Pinpoint the cell where the given text exists, returning its (X, Y) midpoint coordinate. 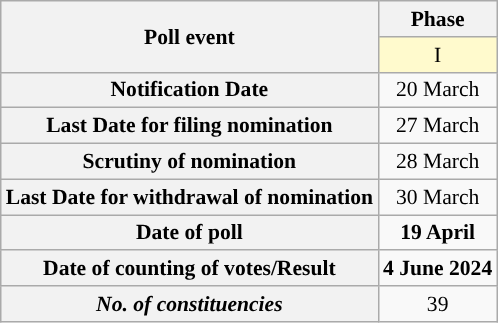
No. of constituencies (190, 304)
Scrutiny of nomination (190, 161)
Notification Date (190, 90)
Phase (438, 19)
Poll event (190, 36)
27 March (438, 126)
Date of poll (190, 232)
Last Date for filing nomination (190, 126)
30 March (438, 197)
I (438, 54)
4 June 2024 (438, 268)
Date of counting of votes/Result (190, 268)
39 (438, 304)
19 April (438, 232)
20 March (438, 90)
28 March (438, 161)
Last Date for withdrawal of nomination (190, 197)
